Determine the [X, Y] coordinate at the center of the cell enclosing the given text.  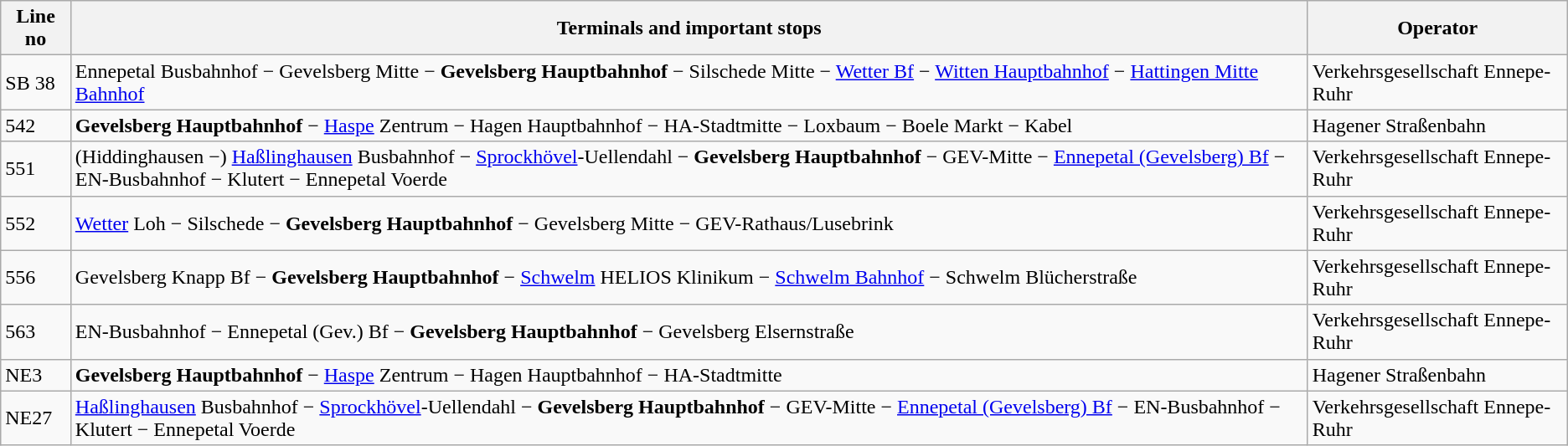
Operator [1437, 28]
556 [36, 278]
Line no [36, 28]
552 [36, 223]
Wetter Loh − Silschede − Gevelsberg Hauptbahnhof − Gevelsberg Mitte − GEV-Rathaus/Lusebrink [689, 223]
Ennepetal Busbahnhof − Gevelsberg Mitte − Gevelsberg Hauptbahnhof − Silschede Mitte − Wetter Bf − Witten Hauptbahnhof − Hattingen Mitte Bahnhof [689, 82]
NE27 [36, 418]
563 [36, 331]
Gevelsberg Hauptbahnhof − Haspe Zentrum − Hagen Hauptbahnhof − HA-Stadtmitte [689, 375]
Gevelsberg Hauptbahnhof − Haspe Zentrum − Hagen Hauptbahnhof − HA-Stadtmitte − Loxbaum − Boele Markt − Kabel [689, 126]
542 [36, 126]
EN-Busbahnhof − Ennepetal (Gev.) Bf − Gevelsberg Hauptbahnhof − Gevelsberg Elsernstraße [689, 331]
551 [36, 169]
NE3 [36, 375]
SB 38 [36, 82]
Gevelsberg Knapp Bf − Gevelsberg Hauptbahnhof − Schwelm HELIOS Klinikum − Schwelm Bahnhof − Schwelm Blücherstraße [689, 278]
Terminals and important stops [689, 28]
